Identify which cell holds the provided text, then report its [x, y] central coordinate. 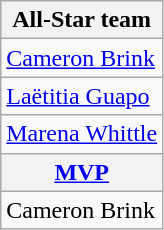
MVP [82, 172]
All-Star team [82, 20]
Laëtitia Guapo [82, 96]
Marena Whittle [82, 134]
